Search for the cell housing the specified text and yield its [X, Y] center coordinate. 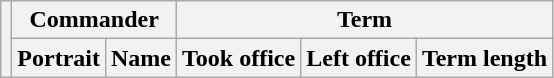
Took office [239, 58]
Left office [359, 58]
Name [140, 58]
Portrait [59, 58]
Term length [484, 58]
Commander [94, 20]
Term [365, 20]
